For the text-containing cell, return its midpoint in (x, y) coordinate format. 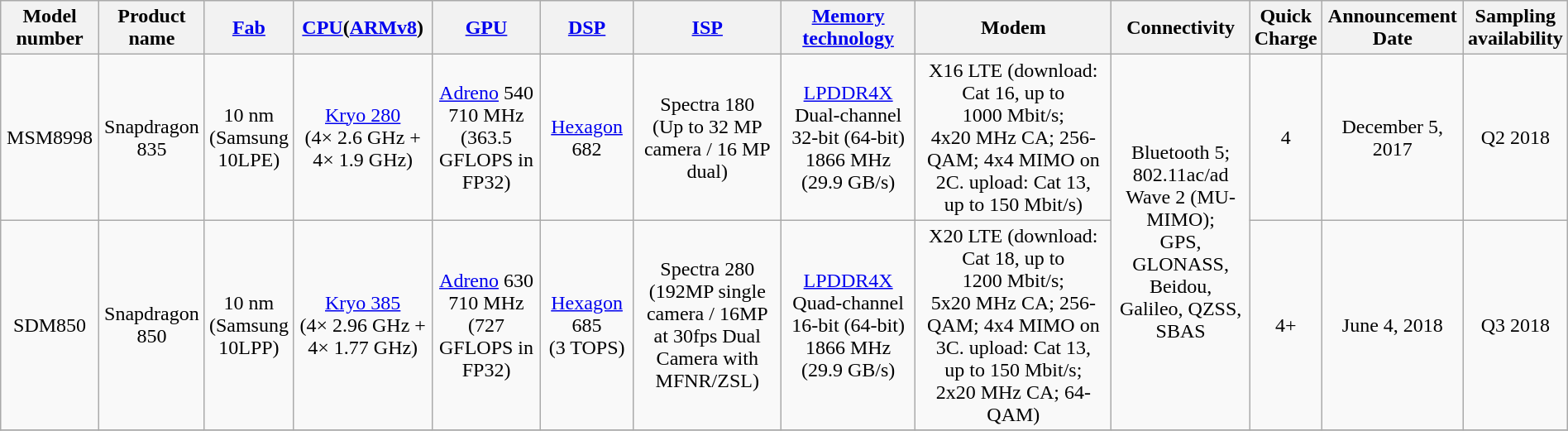
10 nm(Samsung 10LPP) (248, 325)
Hexagon 685 (3 TOPS) (587, 325)
DSP (587, 28)
X20 LTE (download: Cat 18, up to 1200 Mbit/s; 5x20 MHz CA; 256-QAM; 4x4 MIMO on 3C. upload: Cat 13, up to 150 Mbit/s; 2x20 MHz CA; 64-QAM) (1014, 325)
LPDDR4X Dual-channel 32-bit (64-bit) 1866 MHz (29.9 GB/s) (849, 137)
December 5, 2017 (1393, 137)
Product name (151, 28)
X16 LTE (download: Cat 16, up to 1000 Mbit/s; 4x20 MHz CA; 256-QAM; 4x4 MIMO on 2C. upload: Cat 13, up to 150 Mbit/s) (1014, 137)
ISP (707, 28)
Fab (248, 28)
LPDDR4X Quad-channel 16-bit (64-bit) 1866 MHz (29.9 GB/s) (849, 325)
Q2 2018 (1515, 137)
4+ (1285, 325)
Bluetooth 5; 802.11ac/ad Wave 2 (MU-MIMO); GPS, GLONASS, Beidou, Galileo, QZSS, SBAS (1181, 242)
Hexagon 682 (587, 137)
Announcement Date (1393, 28)
4 (1285, 137)
Spectra 280 (192MP single camera / 16MP at 30fps Dual Camera with MFNR/ZSL) (707, 325)
CPU(ARMv8) (362, 28)
Samplingavailability (1515, 28)
Connectivity (1181, 28)
Adreno 540 710 MHz (363.5 GFLOPS in FP32) (486, 137)
Snapdragon 835 (151, 137)
QuickCharge (1285, 28)
10 nm(Samsung 10LPE) (248, 137)
Q3 2018 (1515, 325)
Model number (50, 28)
June 4, 2018 (1393, 325)
Snapdragon 850 (151, 325)
Spectra 180 (Up to 32 MP camera / 16 MP dual) (707, 137)
SDM850 (50, 325)
Adreno 630 710 MHz (727 GFLOPS in FP32) (486, 325)
Kryo 280(4× 2.6 GHz + 4× 1.9 GHz) (362, 137)
Kryo 385(4× 2.96 GHz + 4× 1.77 GHz) (362, 325)
Memorytechnology (849, 28)
GPU (486, 28)
MSM8998 (50, 137)
Modem (1014, 28)
